From the cell containing the given text, extract its center point as [X, Y] coordinate. 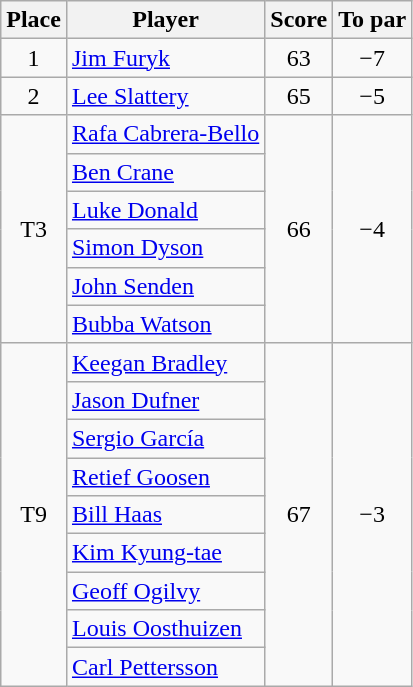
Rafa Cabrera-Bello [165, 134]
T9 [34, 514]
T3 [34, 229]
To par [372, 20]
2 [34, 96]
John Senden [165, 286]
Jason Dufner [165, 400]
Sergio García [165, 438]
63 [299, 58]
Carl Pettersson [165, 667]
1 [34, 58]
Kim Kyung-tae [165, 553]
−3 [372, 514]
−7 [372, 58]
Luke Donald [165, 210]
Score [299, 20]
Player [165, 20]
66 [299, 229]
Louis Oosthuizen [165, 629]
−5 [372, 96]
Lee Slattery [165, 96]
Ben Crane [165, 172]
−4 [372, 229]
Keegan Bradley [165, 362]
65 [299, 96]
Jim Furyk [165, 58]
67 [299, 514]
Simon Dyson [165, 248]
Retief Goosen [165, 477]
Geoff Ogilvy [165, 591]
Bill Haas [165, 515]
Bubba Watson [165, 324]
Place [34, 20]
